Find where the given text appears and provide that cell's center as (X, Y) coordinate. 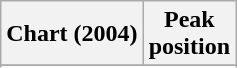
Chart (2004) (72, 34)
Peakposition (189, 34)
